Return the [x, y] coordinate for the center point of the cell that contains the specified text.  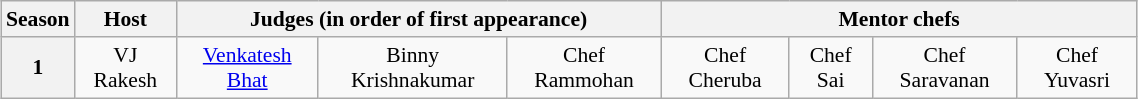
1 [38, 68]
VJ Rakesh [126, 68]
Chef Cheruba [725, 68]
Season [38, 19]
Host [126, 19]
Mentor chefs [899, 19]
Venkatesh Bhat [247, 68]
Chef Sai [830, 68]
Judges (in order of first appearance) [418, 19]
Binny Krishnakumar [412, 68]
Chef Yuvasri [1077, 68]
Chef Rammohan [584, 68]
Chef Saravanan [944, 68]
